Return the [x, y] coordinate for the center point of the cell that contains the specified text.  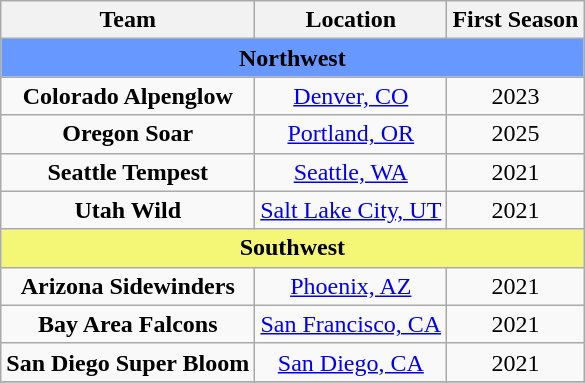
Denver, CO [351, 96]
Salt Lake City, UT [351, 210]
Phoenix, AZ [351, 286]
Seattle Tempest [128, 172]
First Season [516, 20]
Portland, OR [351, 134]
2023 [516, 96]
San Diego Super Bloom [128, 362]
Colorado Alpenglow [128, 96]
Arizona Sidewinders [128, 286]
Oregon Soar [128, 134]
Location [351, 20]
San Diego, CA [351, 362]
Northwest [292, 58]
Utah Wild [128, 210]
Team [128, 20]
Seattle, WA [351, 172]
Southwest [292, 248]
San Francisco, CA [351, 324]
2025 [516, 134]
Bay Area Falcons [128, 324]
